Return the [X, Y] coordinate for the center point of the cell that contains the specified text.  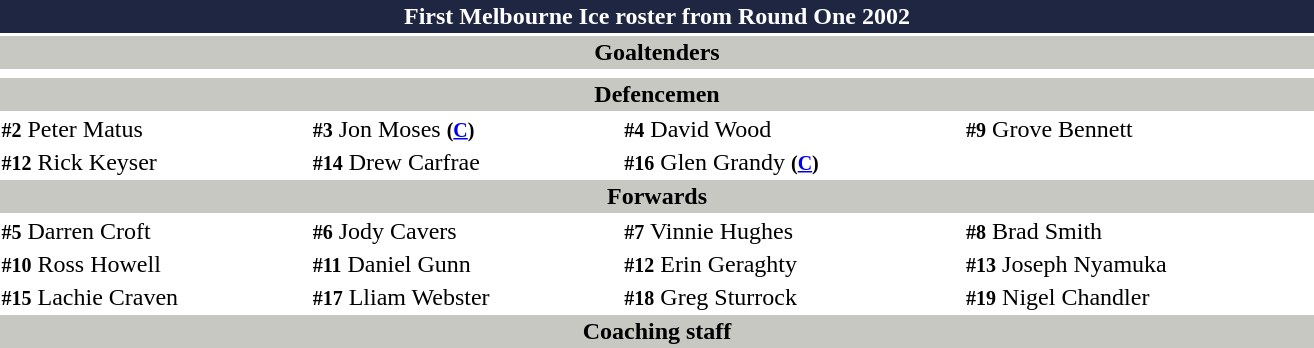
#16 Glen Grandy (C) [792, 162]
#12 Erin Geraghty [792, 264]
#2 Peter Matus [154, 129]
#9 Grove Bennett [1140, 129]
Goaltenders [657, 52]
#18 Greg Sturrock [792, 297]
#15 Lachie Craven [154, 297]
#17 Lliam Webster [466, 297]
#6 Jody Cavers [466, 231]
First Melbourne Ice roster from Round One 2002 [657, 16]
#13 Joseph Nyamuka [1140, 264]
Defencemen [657, 94]
#5 Darren Croft [154, 231]
#8 Brad Smith [1140, 231]
Forwards [657, 196]
#10 Ross Howell [154, 264]
#12 Rick Keyser [154, 162]
Coaching staff [657, 332]
#14 Drew Carfrae [466, 162]
#11 Daniel Gunn [466, 264]
#19 Nigel Chandler [1140, 297]
#7 Vinnie Hughes [792, 231]
#3 Jon Moses (C) [466, 129]
#4 David Wood [792, 129]
